Output the [X, Y] coordinate of the center of the cell containing the given text.  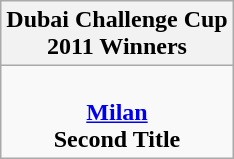
MilanSecond Title [117, 112]
Dubai Challenge Cup2011 Winners [117, 34]
